Extract the [X, Y] coordinate from the center of the cell holding the provided text.  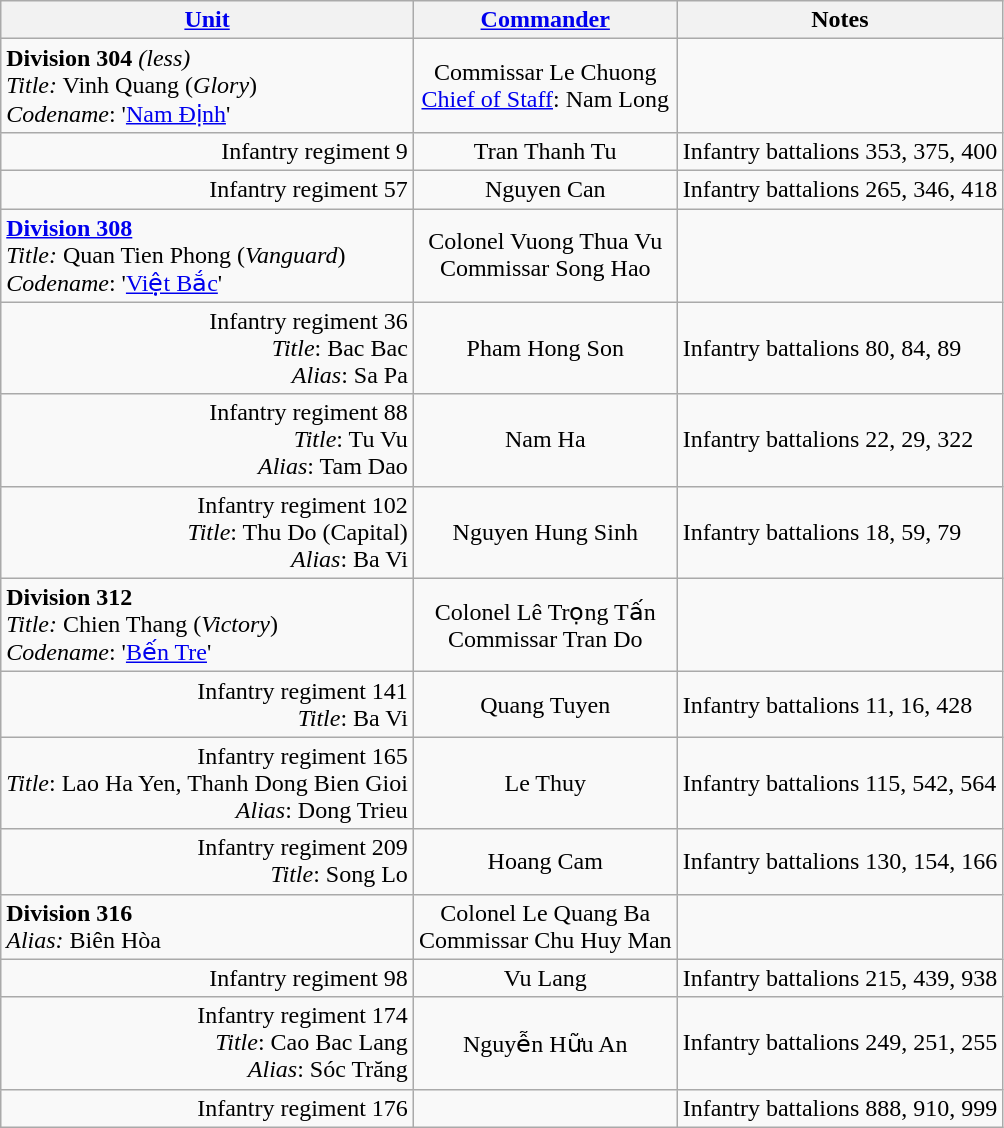
Infantry battalions 888, 910, 999 [840, 1108]
Infantry battalions 249, 251, 255 [840, 1043]
Division 316Alias: Biên Hòa [208, 926]
Pham Hong Son [545, 348]
Hoang Cam [545, 862]
Nguyễn Hữu An [545, 1043]
Colonel Le Quang BaCommissar Chu Huy Man [545, 926]
Infantry regiment 9 [208, 151]
Infantry regiment 57 [208, 189]
Infantry regiment 209Title: Song Lo [208, 862]
Nguyen Hung Sinh [545, 532]
Division 304 (less)Title: Vinh Quang (Glory)Codename: 'Nam Định' [208, 86]
Vu Lang [545, 978]
Infantry battalions 130, 154, 166 [840, 862]
Infantry regiment 36Title: Bac BacAlias: Sa Pa [208, 348]
Unit [208, 20]
Infantry battalions 115, 542, 564 [840, 783]
Commissar Le ChuongChief of Staff: Nam Long [545, 86]
Le Thuy [545, 783]
Commander [545, 20]
Infantry regiment 98 [208, 978]
Division 312Title: Chien Thang (Victory)Codename: 'Bến Tre' [208, 625]
Infantry battalions 353, 375, 400 [840, 151]
Infantry battalions 265, 346, 418 [840, 189]
Nguyen Can [545, 189]
Infantry battalions 215, 439, 938 [840, 978]
Quang Tuyen [545, 704]
Infantry battalions 22, 29, 322 [840, 440]
Colonel Vuong Thua VuCommissar Song Hao [545, 255]
Infantry regiment 102Title: Thu Do (Capital)Alias: Ba Vi [208, 532]
Infantry regiment 88Title: Tu VuAlias: Tam Dao [208, 440]
Infantry regiment 176 [208, 1108]
Tran Thanh Tu [545, 151]
Infantry regiment 174Title: Cao Bac LangAlias: Sóc Trăng [208, 1043]
Notes [840, 20]
Infantry battalions 11, 16, 428 [840, 704]
Infantry battalions 18, 59, 79 [840, 532]
Nam Ha [545, 440]
Infantry battalions 80, 84, 89 [840, 348]
Division 308Title: Quan Tien Phong (Vanguard)Codename: 'Việt Bắc' [208, 255]
Infantry regiment 141Title: Ba Vi [208, 704]
Infantry regiment 165Title: Lao Ha Yen, Thanh Dong Bien GioiAlias: Dong Trieu [208, 783]
Colonel Lê Trọng TấnCommissar Tran Do [545, 625]
